Scan for the cell matching the given text and deliver its [x, y] coordinate at center. 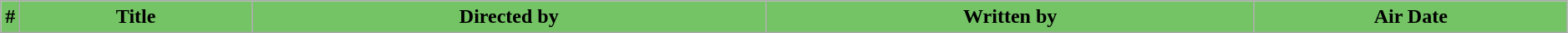
# [10, 17]
Written by [1010, 17]
Title [136, 17]
Directed by [510, 17]
Air Date [1410, 17]
